Determine the [X, Y] coordinate at the center of the cell enclosing the given text.  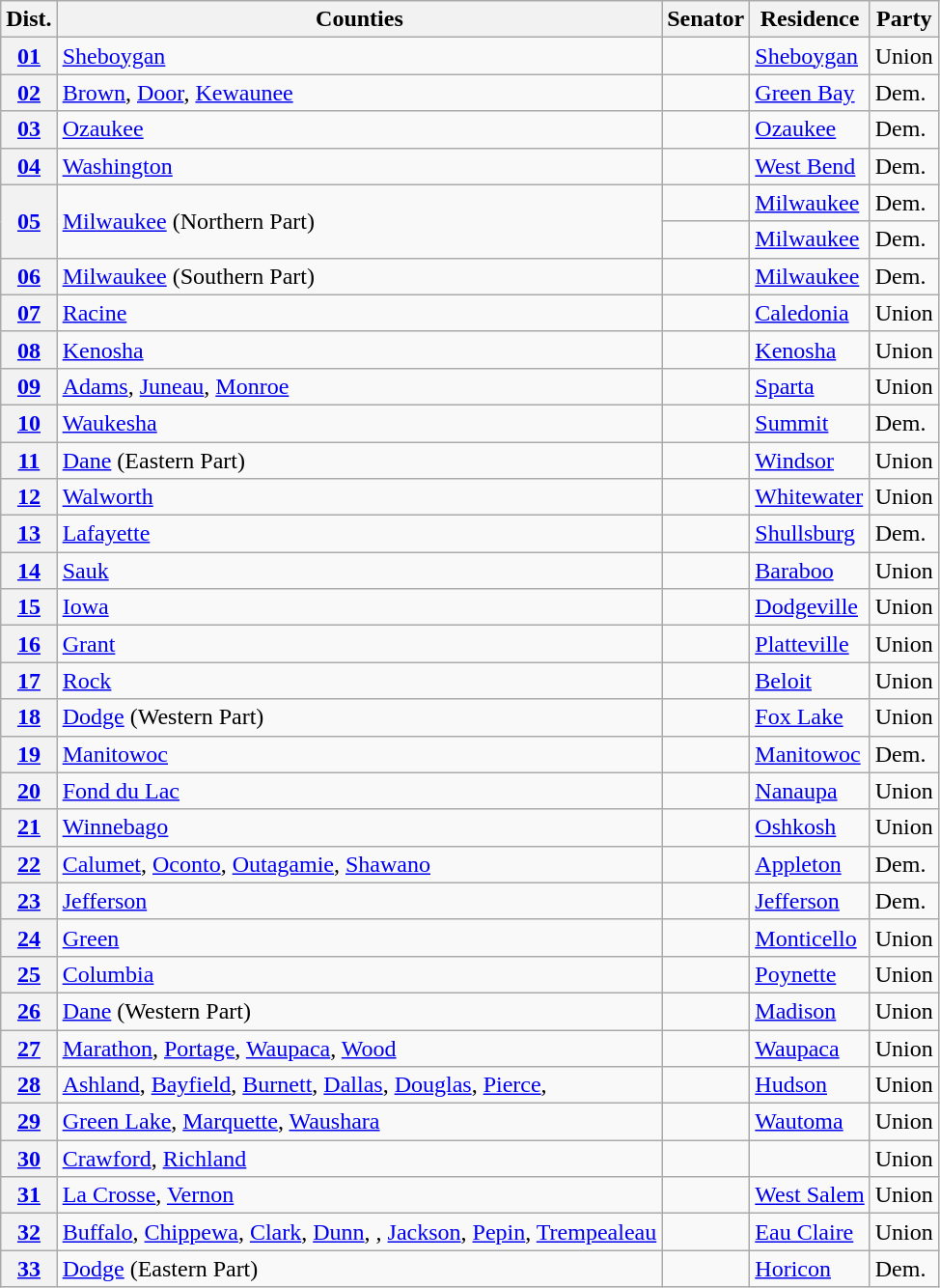
Buffalo, Chippewa, Clark, Dunn, , Jackson, Pepin, Trempealeau [359, 1232]
06 [29, 276]
Sauk [359, 571]
Lafayette [359, 534]
18 [29, 717]
Residence [810, 19]
Iowa [359, 607]
Sparta [810, 386]
Party [903, 19]
Dane (Eastern Part) [359, 461]
Brown, Door, Kewaunee [359, 93]
Walworth [359, 497]
10 [29, 423]
16 [29, 644]
Green [359, 938]
Rock [359, 681]
12 [29, 497]
Milwaukee (Southern Part) [359, 276]
Oshkosh [810, 827]
07 [29, 313]
08 [29, 350]
29 [29, 1122]
Fox Lake [810, 717]
Waukesha [359, 423]
Crawford, Richland [359, 1159]
30 [29, 1159]
Beloit [810, 681]
11 [29, 461]
02 [29, 93]
03 [29, 129]
Shullsburg [810, 534]
West Salem [810, 1195]
Dodge (Western Part) [359, 717]
Whitewater [810, 497]
19 [29, 754]
25 [29, 974]
Winnebago [359, 827]
26 [29, 1011]
21 [29, 827]
Washington [359, 166]
Wautoma [810, 1122]
32 [29, 1232]
27 [29, 1048]
Calumet, Oconto, Outagamie, Shawano [359, 864]
West Bend [810, 166]
09 [29, 386]
23 [29, 901]
Fond du Lac [359, 791]
Senator [706, 19]
Adams, Juneau, Monroe [359, 386]
Windsor [810, 461]
Counties [359, 19]
13 [29, 534]
Madison [810, 1011]
Milwaukee (Northern Part) [359, 221]
Horicon [810, 1269]
24 [29, 938]
Marathon, Portage, Waupaca, Wood [359, 1048]
Waupaca [810, 1048]
Poynette [810, 974]
La Crosse, Vernon [359, 1195]
04 [29, 166]
Summit [810, 423]
Dane (Western Part) [359, 1011]
33 [29, 1269]
Grant [359, 644]
Platteville [810, 644]
Columbia [359, 974]
Monticello [810, 938]
Baraboo [810, 571]
Eau Claire [810, 1232]
Green Bay [810, 93]
15 [29, 607]
Ashland, Bayfield, Burnett, Dallas, Douglas, Pierce, [359, 1085]
Dodge (Eastern Part) [359, 1269]
01 [29, 56]
17 [29, 681]
Nanaupa [810, 791]
Green Lake, Marquette, Waushara [359, 1122]
Racine [359, 313]
22 [29, 864]
05 [29, 221]
Hudson [810, 1085]
Caledonia [810, 313]
14 [29, 571]
28 [29, 1085]
20 [29, 791]
31 [29, 1195]
Appleton [810, 864]
Dodgeville [810, 607]
Dist. [29, 19]
